Detect which cell encompasses the target text, then output its (X, Y) center coordinate. 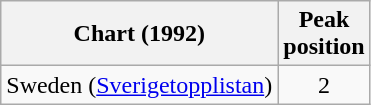
Chart (1992) (140, 34)
Sweden (Sverigetopplistan) (140, 85)
2 (324, 85)
Peakposition (324, 34)
